Return (x, y) of the center of cell containing provided text 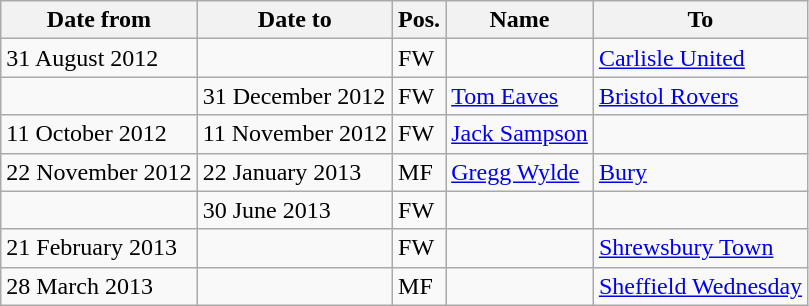
31 August 2012 (99, 58)
30 June 2013 (294, 210)
22 January 2013 (294, 172)
31 December 2012 (294, 96)
Pos. (420, 20)
Shrewsbury Town (700, 248)
Bristol Rovers (700, 96)
11 November 2012 (294, 134)
11 October 2012 (99, 134)
To (700, 20)
Bury (700, 172)
22 November 2012 (99, 172)
Date to (294, 20)
Gregg Wylde (520, 172)
Jack Sampson (520, 134)
Carlisle United (700, 58)
21 February 2013 (99, 248)
Sheffield Wednesday (700, 286)
Date from (99, 20)
Tom Eaves (520, 96)
28 March 2013 (99, 286)
Name (520, 20)
